Extract the (X, Y) coordinate from the center of the cell holding the provided text.  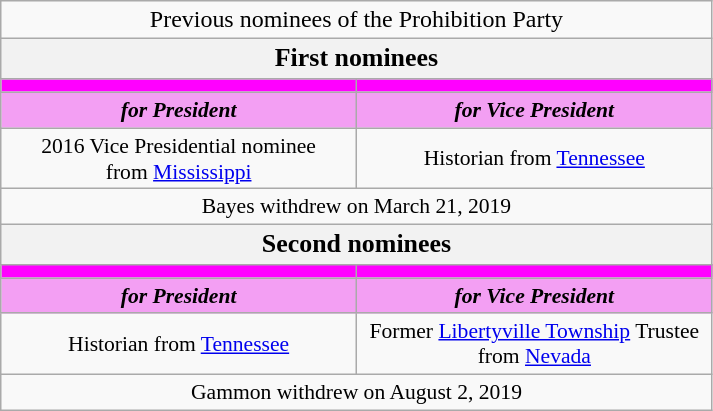
2016 Vice Presidential nomineefrom Mississippi (179, 158)
Former Libertyville Township Trustee from Nevada (534, 344)
Bayes withdrew on March 21, 2019 (356, 207)
Gammon withdrew on August 2, 2019 (356, 393)
Second nominees (356, 245)
First nominees (356, 59)
Previous nominees of the Prohibition Party (356, 20)
